Detect which cell encompasses the target text, then output its [x, y] center coordinate. 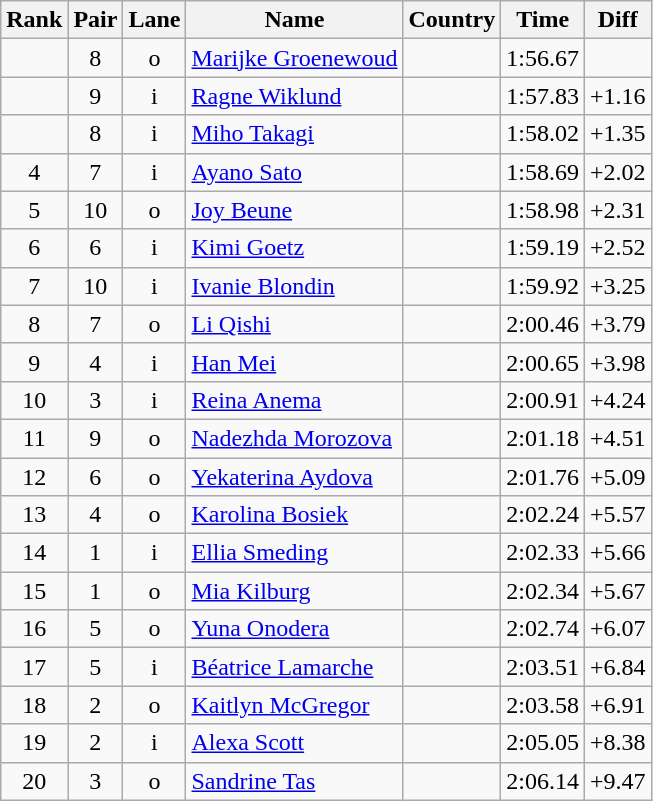
2:00.91 [543, 400]
Nadezhda Morozova [294, 438]
19 [34, 743]
2:01.18 [543, 438]
Kaitlyn McGregor [294, 705]
+3.98 [618, 362]
16 [34, 629]
18 [34, 705]
20 [34, 781]
Béatrice Lamarche [294, 667]
Han Mei [294, 362]
2:05.05 [543, 743]
+2.02 [618, 172]
Karolina Bosiek [294, 515]
Rank [34, 20]
+6.07 [618, 629]
+3.79 [618, 324]
1:57.83 [543, 96]
Sandrine Tas [294, 781]
+5.57 [618, 515]
+5.66 [618, 553]
Marijke Groenewoud [294, 58]
Ellia Smeding [294, 553]
Country [452, 20]
1:58.02 [543, 134]
1:59.19 [543, 248]
Name [294, 20]
2:03.58 [543, 705]
Alexa Scott [294, 743]
Yuna Onodera [294, 629]
Yekaterina Aydova [294, 477]
Mia Kilburg [294, 591]
Reina Anema [294, 400]
Joy Beune [294, 210]
+1.16 [618, 96]
1:58.98 [543, 210]
2:02.34 [543, 591]
+6.84 [618, 667]
2:00.46 [543, 324]
+4.51 [618, 438]
13 [34, 515]
Time [543, 20]
Lane [154, 20]
+2.52 [618, 248]
2:02.33 [543, 553]
1:56.67 [543, 58]
+8.38 [618, 743]
+5.67 [618, 591]
1:59.92 [543, 286]
2:03.51 [543, 667]
Li Qishi [294, 324]
Kimi Goetz [294, 248]
Ragne Wiklund [294, 96]
Miho Takagi [294, 134]
14 [34, 553]
+5.09 [618, 477]
Ayano Sato [294, 172]
2:02.24 [543, 515]
+1.35 [618, 134]
+4.24 [618, 400]
+2.31 [618, 210]
2:06.14 [543, 781]
17 [34, 667]
2:02.74 [543, 629]
Pair [96, 20]
12 [34, 477]
11 [34, 438]
1:58.69 [543, 172]
2:01.76 [543, 477]
+6.91 [618, 705]
+3.25 [618, 286]
Ivanie Blondin [294, 286]
+9.47 [618, 781]
Diff [618, 20]
2:00.65 [543, 362]
15 [34, 591]
